Return the [X, Y] coordinate for the center point of the cell that contains the specified text.  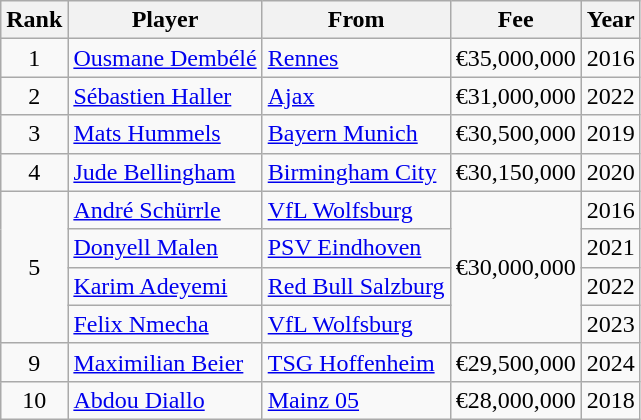
2023 [610, 324]
€30,150,000 [516, 172]
€31,000,000 [516, 96]
Fee [516, 20]
2021 [610, 248]
Donyell Malen [165, 248]
Red Bull Salzburg [356, 286]
Karim Adeyemi [165, 286]
2024 [610, 362]
André Schürrle [165, 210]
2020 [610, 172]
Player [165, 20]
Sébastien Haller [165, 96]
TSG Hoffenheim [356, 362]
Mainz 05 [356, 400]
Ousmane Dembélé [165, 58]
€28,000,000 [516, 400]
Maximilian Beier [165, 362]
Year [610, 20]
Birmingham City [356, 172]
€30,000,000 [516, 267]
€30,500,000 [516, 134]
10 [34, 400]
4 [34, 172]
€29,500,000 [516, 362]
Mats Hummels [165, 134]
9 [34, 362]
5 [34, 267]
2018 [610, 400]
Ajax [356, 96]
Felix Nmecha [165, 324]
From [356, 20]
2019 [610, 134]
Rennes [356, 58]
Abdou Diallo [165, 400]
2 [34, 96]
3 [34, 134]
Jude Bellingham [165, 172]
Rank [34, 20]
PSV Eindhoven [356, 248]
Bayern Munich [356, 134]
€35,000,000 [516, 58]
1 [34, 58]
